From the cell containing the given text, extract its center point as (x, y) coordinate. 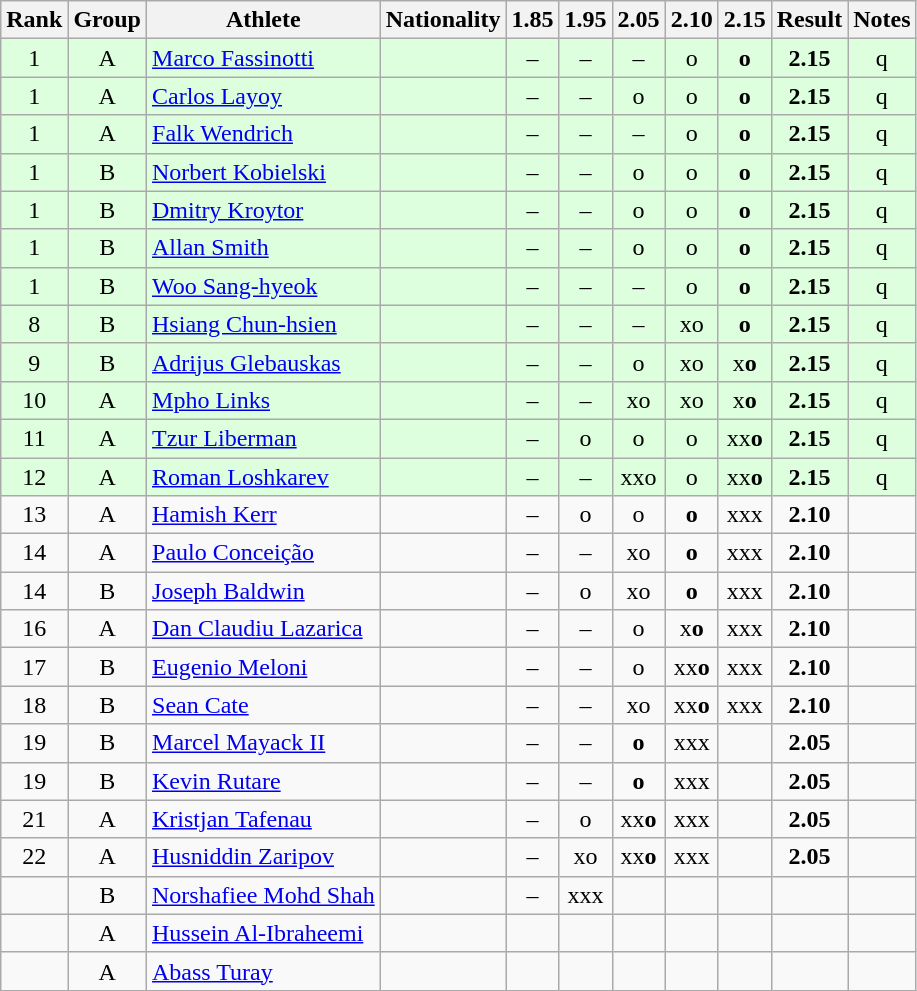
Notes (882, 20)
1.95 (586, 20)
Joseph Baldwin (264, 591)
16 (34, 629)
Hamish Kerr (264, 515)
Dmitry Kroytor (264, 210)
Hussein Al-Ibraheemi (264, 933)
18 (34, 705)
13 (34, 515)
10 (34, 400)
Marco Fassinotti (264, 58)
12 (34, 477)
Result (809, 20)
Group (108, 20)
9 (34, 362)
Falk Wendrich (264, 134)
Adrijus Glebauskas (264, 362)
Carlos Layoy (264, 96)
8 (34, 324)
21 (34, 819)
Nationality (443, 20)
Paulo Conceição (264, 553)
Abass Turay (264, 971)
Eugenio Meloni (264, 667)
1.85 (532, 20)
Dan Claudiu Lazarica (264, 629)
Athlete (264, 20)
22 (34, 857)
Rank (34, 20)
Norshafiee Mohd Shah (264, 895)
Marcel Mayack II (264, 743)
Norbert Kobielski (264, 172)
Mpho Links (264, 400)
Kevin Rutare (264, 781)
Kristjan Tafenau (264, 819)
Allan Smith (264, 248)
Sean Cate (264, 705)
Tzur Liberman (264, 438)
17 (34, 667)
Woo Sang-hyeok (264, 286)
Husniddin Zaripov (264, 857)
Roman Loshkarev (264, 477)
11 (34, 438)
Hsiang Chun-hsien (264, 324)
